Search for the cell housing the specified text and yield its (X, Y) center coordinate. 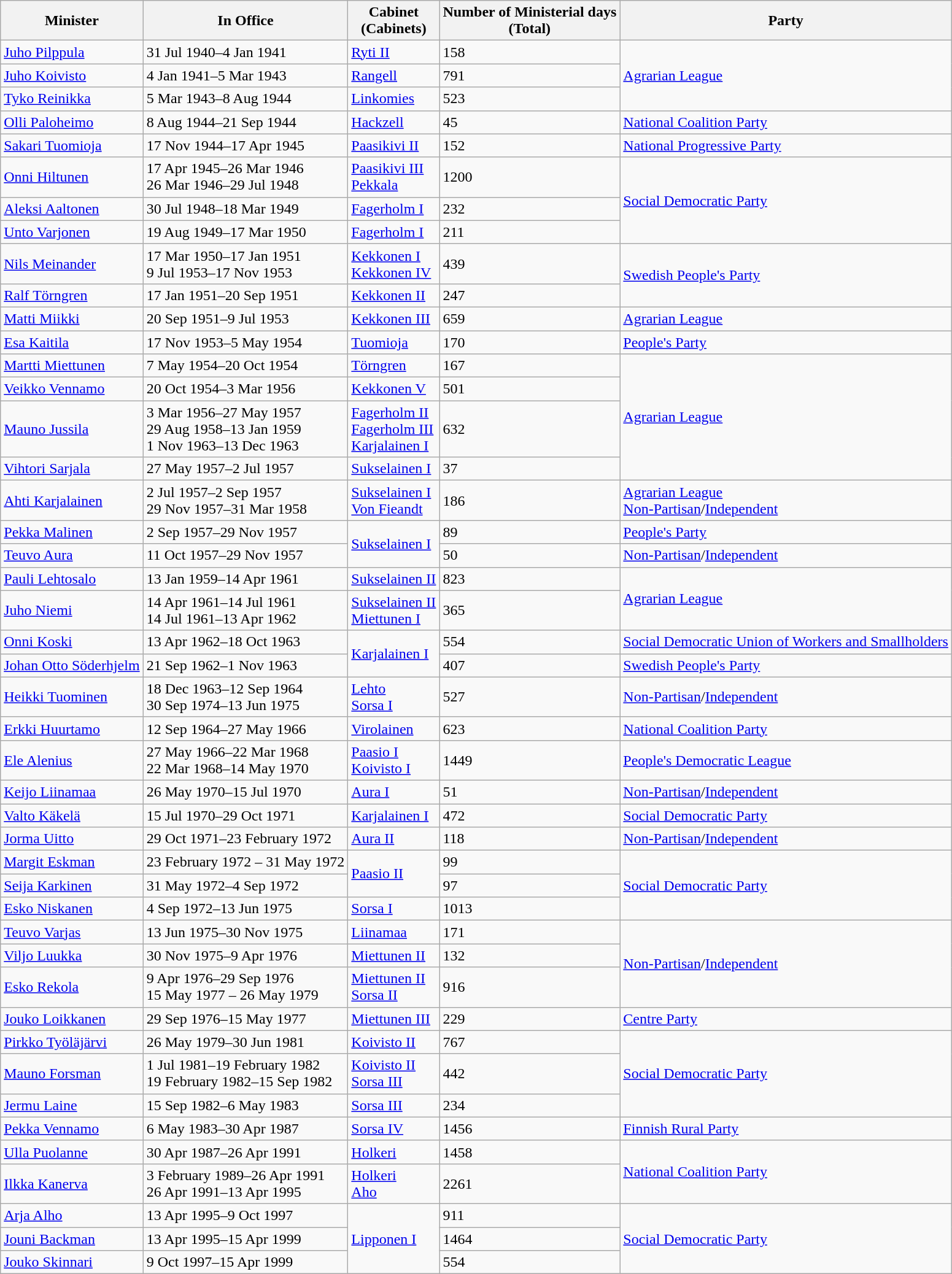
Sorsa IV (394, 1129)
19 Aug 1949–17 Mar 1950 (246, 232)
30 Jul 1948–18 Mar 1949 (246, 209)
15 Jul 1970–29 Oct 1971 (246, 816)
4 Sep 1972–13 Jun 1975 (246, 909)
632 (530, 429)
Veikko Vennamo (72, 389)
HolkeriAho (394, 1183)
Unto Varjonen (72, 232)
Miettunen IISorsa II (394, 987)
Teuvo Aura (72, 555)
186 (530, 501)
232 (530, 209)
Koivisto IISorsa III (394, 1074)
Jouko Skinnari (72, 1262)
523 (530, 99)
Esko Niskanen (72, 909)
Erkki Huurtamo (72, 728)
Sukselainen IVon Fieandt (394, 501)
99 (530, 862)
Sakari Tuomioja (72, 145)
442 (530, 1074)
Fagerholm IIFagerholm IIIKarjalainen I (394, 429)
5 Mar 1943–8 Aug 1944 (246, 99)
Holkeri (394, 1152)
Juho Pilppula (72, 52)
623 (530, 728)
26 May 1979–30 Jun 1981 (246, 1042)
Sorsa I (394, 909)
229 (530, 1019)
4 Jan 1941–5 Mar 1943 (246, 75)
152 (530, 145)
Kekkonen IKekkonen IV (394, 264)
1200 (530, 177)
17 Nov 1953–5 May 1954 (246, 342)
Martti Miettunen (72, 366)
Centre Party (786, 1019)
27 May 1966–22 Mar 196822 Mar 1968–14 May 1970 (246, 760)
Lipponen I (394, 1238)
916 (530, 987)
Party (786, 21)
791 (530, 75)
Heikki Tuominen (72, 697)
17 Nov 1944–17 Apr 1945 (246, 145)
9 Oct 1997–15 Apr 1999 (246, 1262)
171 (530, 932)
Törngren (394, 366)
In Office (246, 21)
Ilkka Kanerva (72, 1183)
18 Dec 1963–12 Sep 196430 Sep 1974–13 Jun 1975 (246, 697)
Paasikivi II (394, 145)
21 Sep 1962–1 Nov 1963 (246, 665)
Valto Käkelä (72, 816)
Jouni Backman (72, 1239)
LehtoSorsa I (394, 697)
People's Democratic League (786, 760)
Esa Kaitila (72, 342)
Aleksi Aaltonen (72, 209)
Johan Otto Söderhjelm (72, 665)
Onni Hiltunen (72, 177)
Miettunen II (394, 955)
6 May 1983–30 Apr 1987 (246, 1129)
407 (530, 665)
Juho Koivisto (72, 75)
29 Sep 1976–15 May 1977 (246, 1019)
501 (530, 389)
Social Democratic Union of Workers and Smallholders (786, 642)
Ahti Karjalainen (72, 501)
659 (530, 318)
15 Sep 1982–6 May 1983 (246, 1105)
Juho Niemi (72, 610)
2 Jul 1957–2 Sep 195729 Nov 1957–31 Mar 1958 (246, 501)
Number of Ministerial days (Total) (530, 21)
Paasikivi IIIPekkala (394, 177)
8 Aug 1944–21 Sep 1944 (246, 122)
1449 (530, 760)
Jouko Loikkanen (72, 1019)
20 Oct 1954–3 Mar 1956 (246, 389)
Cabinet(Cabinets) (394, 21)
50 (530, 555)
Miettunen III (394, 1019)
158 (530, 52)
Ryti II (394, 52)
Aura II (394, 839)
13 Apr 1995–9 Oct 1997 (246, 1215)
Tuomioja (394, 342)
17 Mar 1950–17 Jan 19519 Jul 1953–17 Nov 1953 (246, 264)
Sorsa III (394, 1105)
51 (530, 792)
3 Mar 1956–27 May 195729 Aug 1958–13 Jan 19591 Nov 1963–13 Dec 1963 (246, 429)
7 May 1954–20 Oct 1954 (246, 366)
Koivisto II (394, 1042)
20 Sep 1951–9 Jul 1953 (246, 318)
Virolainen (394, 728)
Mauno Forsman (72, 1074)
Arja Alho (72, 1215)
167 (530, 366)
National Progressive Party (786, 145)
31 May 1972–4 Sep 1972 (246, 886)
13 Apr 1995–15 Apr 1999 (246, 1239)
211 (530, 232)
31 Jul 1940–4 Jan 1941 (246, 52)
472 (530, 816)
118 (530, 839)
767 (530, 1042)
97 (530, 886)
Linkomies (394, 99)
Sukselainen II (394, 579)
Onni Koski (72, 642)
Matti Miikki (72, 318)
37 (530, 469)
Sukselainen IIMiettunen I (394, 610)
Pekka Malinen (72, 532)
13 Jun 1975–30 Nov 1975 (246, 932)
132 (530, 955)
439 (530, 264)
17 Jan 1951–20 Sep 1951 (246, 295)
Pirkko Työläjärvi (72, 1042)
Ulla Puolanne (72, 1152)
9 Apr 1976–29 Sep 197615 May 1977 – 26 May 1979 (246, 987)
30 Nov 1975–9 Apr 1976 (246, 955)
13 Jan 1959–14 Apr 1961 (246, 579)
Agrarian LeagueNon-Partisan/Independent (786, 501)
27 May 1957–2 Jul 1957 (246, 469)
29 Oct 1971–23 February 1972 (246, 839)
13 Apr 1962–18 Oct 1963 (246, 642)
Keijo Liinamaa (72, 792)
Tyko Reinikka (72, 99)
Seija Karkinen (72, 886)
Kekkonen II (394, 295)
Esko Rekola (72, 987)
3 February 1989–26 Apr 199126 Apr 1991–13 Apr 1995 (246, 1183)
Hackzell (394, 122)
17 Apr 1945–26 Mar 194626 Mar 1946–29 Jul 1948 (246, 177)
Liinamaa (394, 932)
Mauno Jussila (72, 429)
365 (530, 610)
170 (530, 342)
Aura I (394, 792)
823 (530, 579)
527 (530, 697)
45 (530, 122)
1464 (530, 1239)
Pekka Vennamo (72, 1129)
Kekkonen III (394, 318)
Jermu Laine (72, 1105)
12 Sep 1964–27 May 1966 (246, 728)
Margit Eskman (72, 862)
247 (530, 295)
1 Jul 1981–19 February 198219 February 1982–15 Sep 1982 (246, 1074)
Ele Alenius (72, 760)
Paasio IKoivisto I (394, 760)
Pauli Lehtosalo (72, 579)
Olli Paloheimo (72, 122)
26 May 1970–15 Jul 1970 (246, 792)
2 Sep 1957–29 Nov 1957 (246, 532)
Finnish Rural Party (786, 1129)
23 February 1972 – 31 May 1972 (246, 862)
Kekkonen V (394, 389)
Jorma Uitto (72, 839)
Ralf Törngren (72, 295)
89 (530, 532)
11 Oct 1957–29 Nov 1957 (246, 555)
30 Apr 1987–26 Apr 1991 (246, 1152)
911 (530, 1215)
Minister (72, 21)
14 Apr 1961–14 Jul 196114 Jul 1961–13 Apr 1962 (246, 610)
234 (530, 1105)
2261 (530, 1183)
1013 (530, 909)
Teuvo Varjas (72, 932)
Nils Meinander (72, 264)
Paasio II (394, 874)
1458 (530, 1152)
1456 (530, 1129)
Rangell (394, 75)
Viljo Luukka (72, 955)
Vihtori Sarjala (72, 469)
